Extract the [x, y] coordinate from the center of the cell holding the provided text.  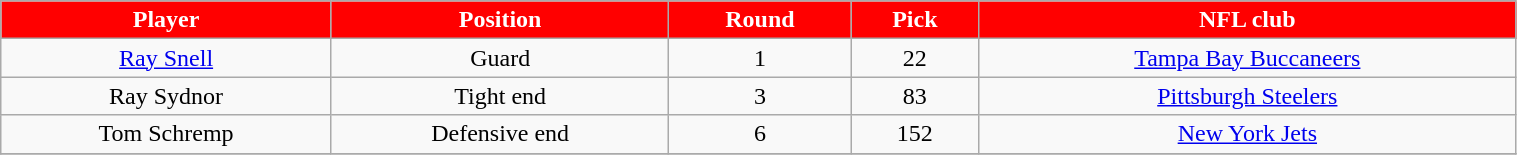
3 [760, 96]
Tampa Bay Buccaneers [1248, 58]
Tom Schremp [166, 134]
83 [915, 96]
Position [500, 20]
Pittsburgh Steelers [1248, 96]
Ray Sydnor [166, 96]
Tight end [500, 96]
Defensive end [500, 134]
Player [166, 20]
22 [915, 58]
New York Jets [1248, 134]
Round [760, 20]
NFL club [1248, 20]
6 [760, 134]
152 [915, 134]
Guard [500, 58]
1 [760, 58]
Pick [915, 20]
Ray Snell [166, 58]
